Capture the cell that displays the provided text and extract its [x, y] central coordinate. 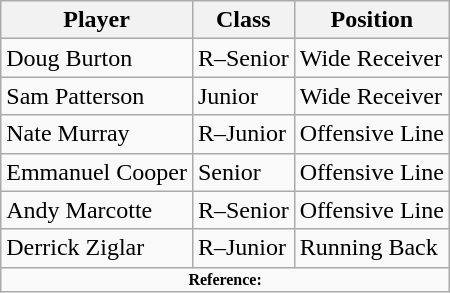
Junior [243, 96]
Position [372, 20]
Class [243, 20]
Running Back [372, 248]
Derrick Ziglar [97, 248]
Senior [243, 172]
Doug Burton [97, 58]
Sam Patterson [97, 96]
Reference: [226, 279]
Andy Marcotte [97, 210]
Player [97, 20]
Emmanuel Cooper [97, 172]
Nate Murray [97, 134]
